Capture the cell that displays the provided text and extract its (x, y) central coordinate. 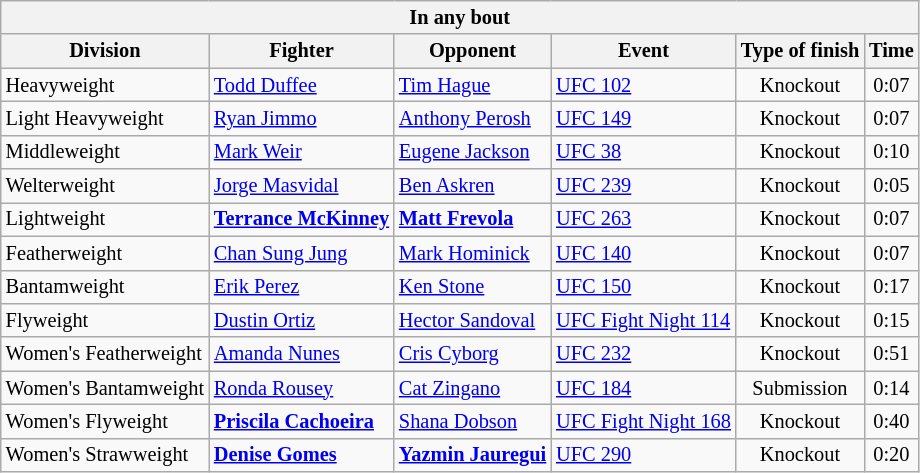
Erik Perez (302, 287)
Cat Zingano (472, 388)
0:17 (892, 287)
Fighter (302, 51)
UFC 263 (644, 219)
UFC 290 (644, 455)
Women's Flyweight (105, 421)
UFC 140 (644, 253)
Eugene Jackson (472, 152)
UFC 239 (644, 186)
0:51 (892, 354)
Heavyweight (105, 85)
Ronda Rousey (302, 388)
Priscila Cachoeira (302, 421)
Tim Hague (472, 85)
Opponent (472, 51)
UFC 232 (644, 354)
UFC Fight Night 114 (644, 320)
Lightweight (105, 219)
Matt Frevola (472, 219)
Ryan Jimmo (302, 118)
Jorge Masvidal (302, 186)
UFC 38 (644, 152)
Yazmin Jauregui (472, 455)
Cris Cyborg (472, 354)
Ben Askren (472, 186)
Anthony Perosh (472, 118)
Chan Sung Jung (302, 253)
Middleweight (105, 152)
Women's Bantamweight (105, 388)
Denise Gomes (302, 455)
Light Heavyweight (105, 118)
Welterweight (105, 186)
Mark Hominick (472, 253)
Dustin Ortiz (302, 320)
In any bout (460, 17)
0:05 (892, 186)
Featherweight (105, 253)
Terrance McKinney (302, 219)
0:40 (892, 421)
Submission (800, 388)
Type of finish (800, 51)
Flyweight (105, 320)
UFC 184 (644, 388)
UFC 102 (644, 85)
Division (105, 51)
UFC Fight Night 168 (644, 421)
Women's Strawweight (105, 455)
0:20 (892, 455)
0:10 (892, 152)
Women's Featherweight (105, 354)
Bantamweight (105, 287)
0:14 (892, 388)
UFC 150 (644, 287)
Hector Sandoval (472, 320)
Event (644, 51)
0:15 (892, 320)
Mark Weir (302, 152)
Ken Stone (472, 287)
Amanda Nunes (302, 354)
Shana Dobson (472, 421)
Todd Duffee (302, 85)
Time (892, 51)
UFC 149 (644, 118)
